From the cell containing the given text, extract its center point as [x, y] coordinate. 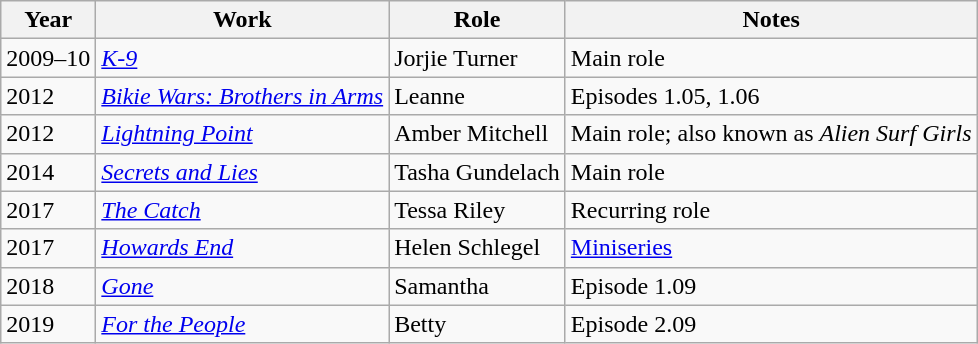
Role [478, 20]
Helen Schlegel [478, 248]
Samantha [478, 286]
2019 [48, 324]
2014 [48, 172]
Secrets and Lies [242, 172]
Recurring role [771, 210]
2018 [48, 286]
Main role; also known as Alien Surf Girls [771, 134]
K-9 [242, 58]
Leanne [478, 96]
2009–10 [48, 58]
Miniseries [771, 248]
Work [242, 20]
Gone [242, 286]
Jorjie Turner [478, 58]
Tessa Riley [478, 210]
For the People [242, 324]
Bikie Wars: Brothers in Arms [242, 96]
Notes [771, 20]
Episode 1.09 [771, 286]
Howards End [242, 248]
Amber Mitchell [478, 134]
Tasha Gundelach [478, 172]
Episode 2.09 [771, 324]
Episodes 1.05, 1.06 [771, 96]
Betty [478, 324]
Lightning Point [242, 134]
Year [48, 20]
The Catch [242, 210]
